Detect which cell encompasses the target text, then output its (X, Y) center coordinate. 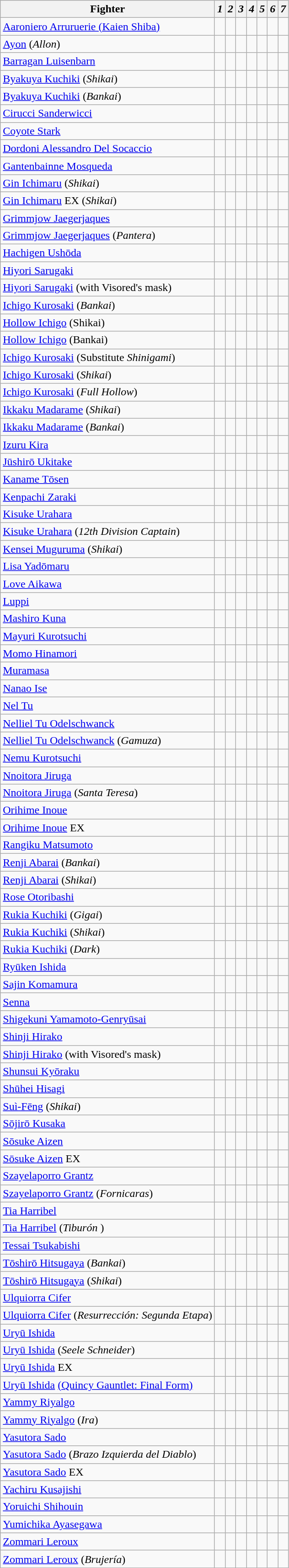
Tōshirō Hitsugaya (Bankai) (108, 1263)
Grimmjow Jaegerjaques (Pantera) (108, 236)
Szayelaporro Grantz (108, 1176)
Uryū Ishida (Quincy Gauntlet: Final Form) (108, 1385)
Rose Otoribashi (108, 897)
Nanao Ise (108, 688)
Nnoitora Jiruga (108, 776)
Sōjirō Kusaka (108, 1124)
Fighter (108, 9)
Ikkaku Madarame (Shikai) (108, 410)
Zommari Leroux (108, 1541)
Yoruichi Shihouin (108, 1507)
Love Aikawa (108, 584)
Orihime Inoue EX (108, 828)
Ayon (Allon) (108, 44)
Yumichika Ayasegawa (108, 1524)
Rukia Kuchiki (Shikai) (108, 932)
Byakuya Kuchiki (Shikai) (108, 79)
7 (284, 9)
Kisuke Urahara (12th Division Captain) (108, 532)
Uryū Ishida (Seele Schneider) (108, 1350)
3 (241, 9)
2 (230, 9)
Tōshirō Hitsugaya (Shikai) (108, 1280)
Kensei Muguruma (Shikai) (108, 549)
Senna (108, 1002)
Ryūken Ishida (108, 967)
Ulquiorra Cifer (108, 1298)
Hollow Ichigo (Bankai) (108, 340)
Dordoni Alessandro Del Socaccio (108, 148)
Nemu Kurotsuchi (108, 758)
Tessai Tsukabishi (108, 1245)
Rukia Kuchiki (Gigai) (108, 915)
Izuru Kira (108, 444)
Renji Abarai (Bankai) (108, 862)
Luppi (108, 601)
Renji Abarai (Shikai) (108, 880)
4 (252, 9)
1 (219, 9)
Mashiro Kuna (108, 619)
6 (273, 9)
Grimmjow Jaegerjaques (108, 218)
Kaname Tōsen (108, 479)
Ichigo Kurosaki (Shikai) (108, 375)
Ichigo Kurosaki (Substitute Shinigami) (108, 357)
Ichigo Kurosaki (Bankai) (108, 305)
Orihime Inoue (108, 810)
Yasutora Sado (108, 1437)
Aaroniero Arruruerie (Kaien Shiba) (108, 27)
Cirucci Sanderwicci (108, 113)
5 (262, 9)
Momo Hinamori (108, 653)
Gin Ichimaru EX (Shikai) (108, 200)
Nelliel Tu Odelschwanck (108, 723)
Shūhei Hisagi (108, 1089)
Szayelaporro Grantz (Fornicaras) (108, 1193)
Hiyori Sarugaki (with Visored's mask) (108, 288)
Rangiku Matsumoto (108, 845)
Yammy Riyalgo (Ira) (108, 1420)
Yasutora Sado EX (108, 1472)
Jūshirō Ukitake (108, 462)
Yachiru Kusajishi (108, 1489)
Uryū Ishida EX (108, 1368)
Uryū Ishida (108, 1333)
Tia Harribel (108, 1211)
Gantenbainne Mosqueda (108, 166)
Byakuya Kuchiki (Bankai) (108, 96)
Sōsuke Aizen EX (108, 1158)
Shigekuni Yamamoto-Genryūsai (108, 1019)
Kenpachi Zaraki (108, 496)
Rukia Kuchiki (Dark) (108, 949)
Shinji Hirako (with Visored's mask) (108, 1054)
Barragan Luisenbarn (108, 61)
Muramasa (108, 671)
Sōsuke Aizen (108, 1141)
Gin Ichimaru (Shikai) (108, 183)
Nelliel Tu Odelschwanck (Gamuza) (108, 740)
Lisa Yadōmaru (108, 566)
Kisuke Urahara (108, 514)
Ulquiorra Cifer (Resurrección: Segunda Etapa) (108, 1315)
Mayuri Kurotsuchi (108, 636)
Shinji Hirako (108, 1036)
Tia Harribel (Tiburón ) (108, 1228)
Yasutora Sado (Brazo Izquierda del Diablo) (108, 1455)
Hiyori Sarugaki (108, 270)
Hollow Ichigo (Shikai) (108, 323)
Suì-Fēng (Shikai) (108, 1106)
Sajin Komamura (108, 984)
Hachigen Ushōda (108, 253)
Ikkaku Madarame (Bankai) (108, 427)
Coyote Stark (108, 131)
Shunsui Kyōraku (108, 1072)
Nel Tu (108, 706)
Yammy Riyalgo (108, 1402)
Nnoitora Jiruga (Santa Teresa) (108, 793)
Ichigo Kurosaki (Full Hollow) (108, 392)
Zommari Leroux (Brujería) (108, 1559)
